From the cell containing the given text, extract its center point as [x, y] coordinate. 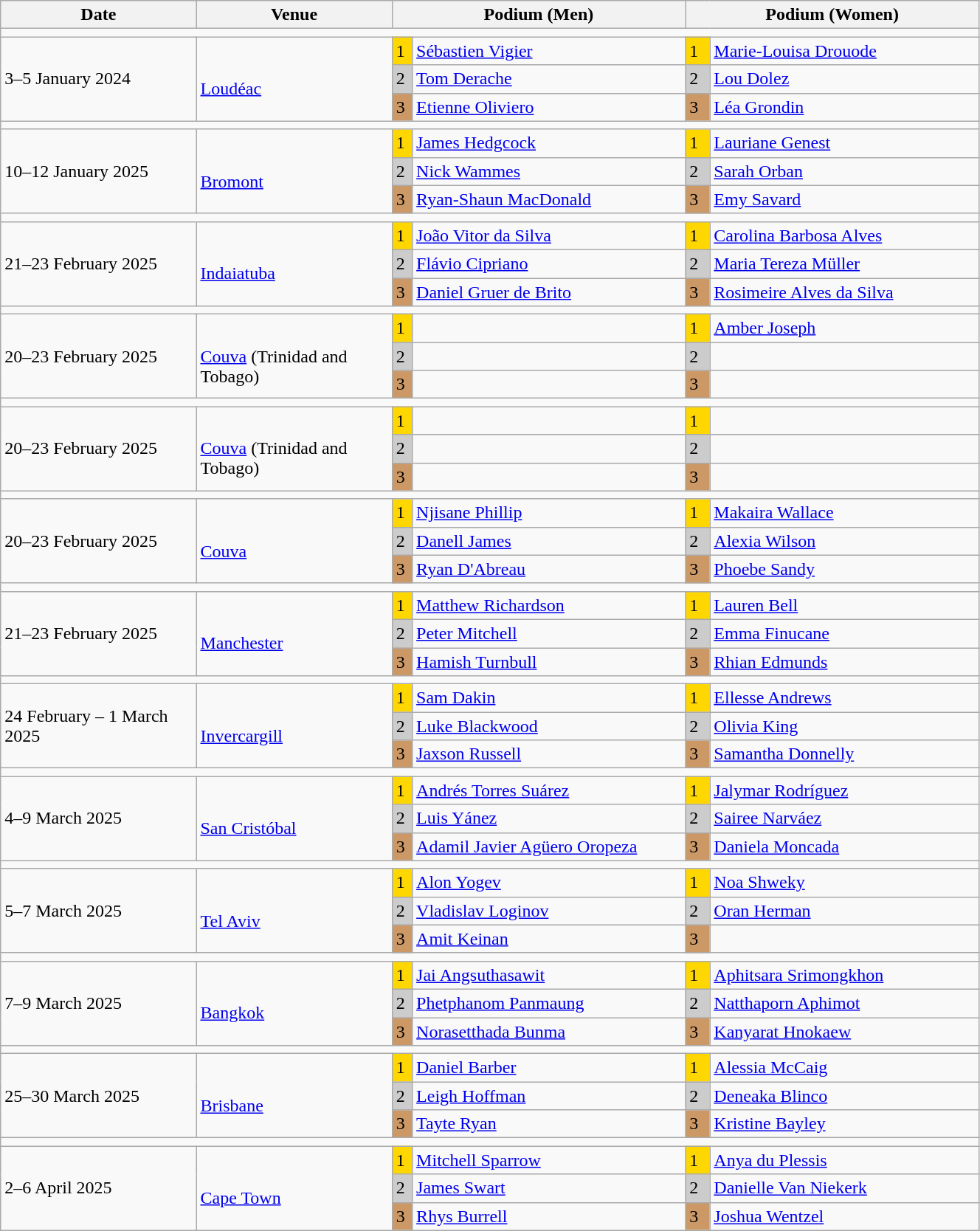
Tayte Ryan [549, 1124]
5–7 March 2025 [99, 911]
Noa Shweky [844, 883]
Deneaka Blinco [844, 1096]
Jai Angsuthasawit [549, 975]
Sam Dakin [549, 698]
Aphitsara Srimongkhon [844, 975]
Daniel Barber [549, 1068]
Mitchell Sparrow [549, 1160]
10–12 January 2025 [99, 171]
Rhian Edmunds [844, 662]
Bangkok [294, 1003]
Samantha Donnelly [844, 754]
Venue [294, 15]
Ryan D'Abreau [549, 569]
Kristine Bayley [844, 1124]
Maria Tereza Müller [844, 263]
Olivia King [844, 726]
Léa Grondin [844, 107]
Nick Wammes [549, 171]
Joshua Wentzel [844, 1216]
Amber Joseph [844, 328]
Natthaporn Aphimot [844, 1003]
Alessia McCaig [844, 1068]
3–5 January 2024 [99, 79]
Anya du Plessis [844, 1160]
James Hedgcock [549, 143]
Luis Yánez [549, 818]
Rhys Burrell [549, 1216]
25–30 March 2025 [99, 1096]
Peter Mitchell [549, 633]
Makaira Wallace [844, 513]
Invercargill [294, 726]
Danielle Van Niekerk [844, 1188]
João Vitor da Silva [549, 235]
Manchester [294, 633]
Amit Keinan [549, 939]
Carolina Barbosa Alves [844, 235]
24 February – 1 March 2025 [99, 726]
Podium (Men) [539, 15]
Alexia Wilson [844, 541]
Matthew Richardson [549, 605]
7–9 March 2025 [99, 1003]
Emma Finucane [844, 633]
Emy Savard [844, 199]
Flávio Cipriano [549, 263]
Tel Aviv [294, 911]
Phoebe Sandy [844, 569]
Alon Yogev [549, 883]
Sarah Orban [844, 171]
4–9 March 2025 [99, 818]
Date [99, 15]
Daniela Moncada [844, 846]
Kanyarat Hnokaew [844, 1031]
Cape Town [294, 1188]
James Swart [549, 1188]
Couva [294, 541]
Jalymar Rodríguez [844, 790]
San Cristóbal [294, 818]
Norasetthada Bunma [549, 1031]
Brisbane [294, 1096]
Rosimeire Alves da Silva [844, 292]
Vladislav Loginov [549, 911]
Marie-Louisa Drouode [844, 51]
Sébastien Vigier [549, 51]
Lauriane Genest [844, 143]
Loudéac [294, 79]
Etienne Oliviero [549, 107]
Phetphanom Panmaung [549, 1003]
Luke Blackwood [549, 726]
Podium (Women) [832, 15]
Indaiatuba [294, 263]
Lauren Bell [844, 605]
Jaxson Russell [549, 754]
Njisane Phillip [549, 513]
Ryan-Shaun MacDonald [549, 199]
Leigh Hoffman [549, 1096]
Ellesse Andrews [844, 698]
Bromont [294, 171]
Oran Herman [844, 911]
Tom Derache [549, 79]
Andrés Torres Suárez [549, 790]
Daniel Gruer de Brito [549, 292]
Sairee Narváez [844, 818]
Danell James [549, 541]
Hamish Turnbull [549, 662]
2–6 April 2025 [99, 1188]
Adamil Javier Agüero Oropeza [549, 846]
Lou Dolez [844, 79]
